Find where the given text appears and provide that cell's center as [X, Y] coordinate. 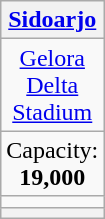
Capacity: 19,000 [52, 164]
Sidoarjo [52, 20]
Gelora Delta Stadium [52, 85]
